Detect which cell encompasses the target text, then output its (x, y) center coordinate. 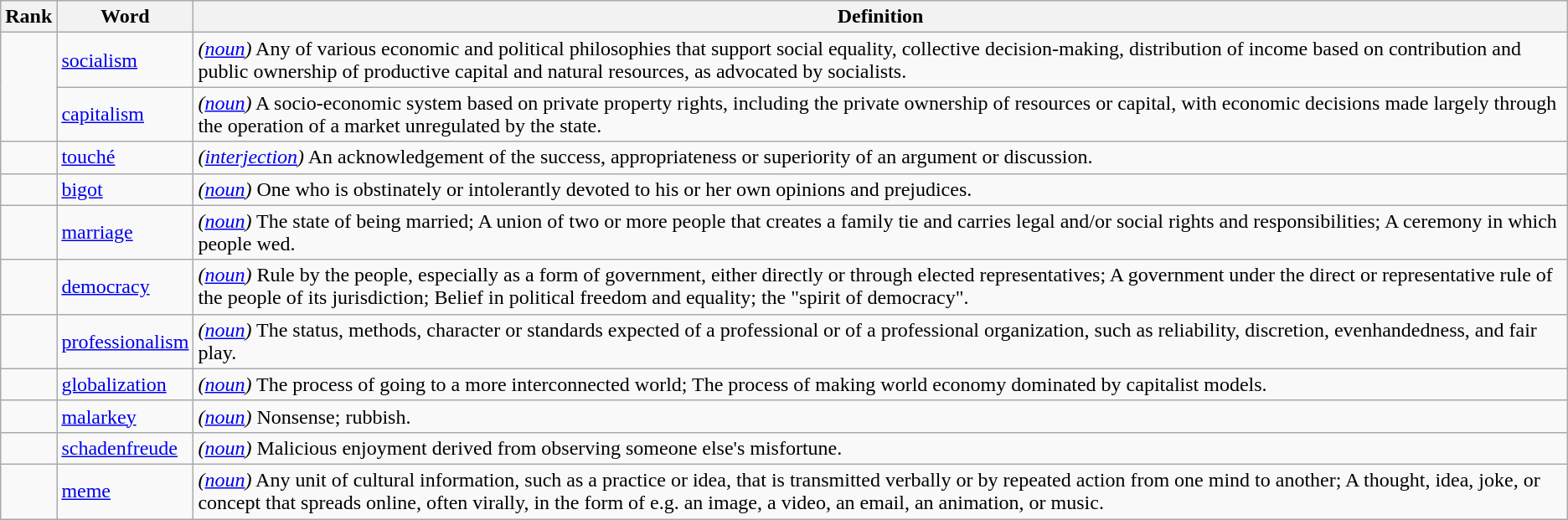
bigot (126, 189)
globalization (126, 384)
democracy (126, 286)
Rank (28, 17)
socialism (126, 60)
malarkey (126, 416)
(interjection) An acknowledgement of the success, appropriateness or superiority of an argument or discussion. (880, 157)
marriage (126, 233)
touché (126, 157)
meme (126, 491)
professionalism (126, 342)
capitalism (126, 114)
(noun) One who is obstinately or intolerantly devoted to his or her own opinions and prejudices. (880, 189)
(noun) The process of going to a more interconnected world; The process of making world economy dominated by capitalist models. (880, 384)
Definition (880, 17)
(noun) Nonsense; rubbish. (880, 416)
(noun) Malicious enjoyment derived from observing someone else's misfortune. (880, 448)
schadenfreude (126, 448)
Word (126, 17)
